Extract the (X, Y) coordinate from the center of the cell holding the provided text.  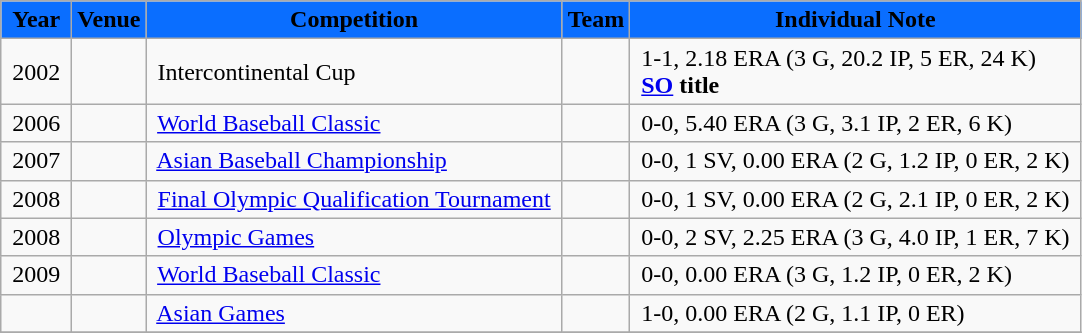
Year (36, 20)
0-0, 1 SV, 0.00 ERA (2 G, 2.1 IP, 0 ER, 2 K) (856, 199)
Venue (109, 20)
1-1, 2.18 ERA (3 G, 20.2 IP, 5 ER, 24 K) SO title (856, 72)
Intercontinental Cup (354, 72)
0-0, 5.40 ERA (3 G, 3.1 IP, 2 ER, 6 K) (856, 123)
Olympic Games (354, 237)
Asian Games (354, 313)
Final Olympic Qualification Tournament (354, 199)
0-0, 1 SV, 0.00 ERA (2 G, 1.2 IP, 0 ER, 2 K) (856, 161)
Asian Baseball Championship (354, 161)
2009 (36, 275)
Individual Note (856, 20)
2006 (36, 123)
0-0, 0.00 ERA (3 G, 1.2 IP, 0 ER, 2 K) (856, 275)
0-0, 2 SV, 2.25 ERA (3 G, 4.0 IP, 1 ER, 7 K) (856, 237)
2002 (36, 72)
1-0, 0.00 ERA (2 G, 1.1 IP, 0 ER) (856, 313)
Competition (354, 20)
Team (596, 20)
2007 (36, 161)
